Search for the cell housing the specified text and yield its (x, y) center coordinate. 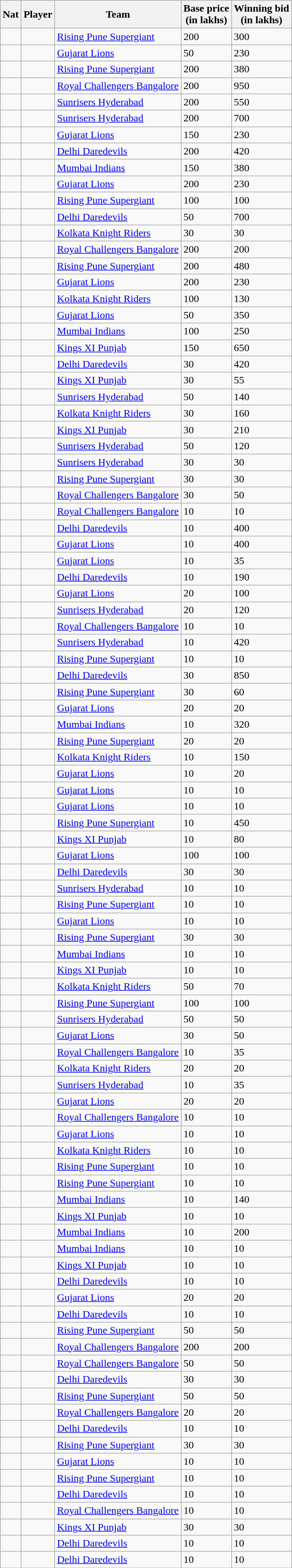
Nat (11, 15)
55 (262, 380)
250 (262, 331)
300 (262, 37)
160 (262, 413)
Base price(in lakhs) (206, 15)
450 (262, 823)
320 (262, 724)
210 (262, 429)
Team (118, 15)
130 (262, 299)
350 (262, 315)
190 (262, 577)
60 (262, 691)
850 (262, 675)
950 (262, 86)
480 (262, 266)
70 (262, 986)
Player (38, 15)
550 (262, 102)
650 (262, 348)
80 (262, 839)
Winning bid(in lakhs) (262, 15)
